Identify which cell holds the provided text, then report its [x, y] central coordinate. 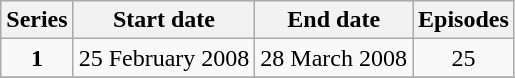
Episodes [464, 20]
1 [37, 58]
Start date [164, 20]
25 February 2008 [164, 58]
End date [334, 20]
Series [37, 20]
25 [464, 58]
28 March 2008 [334, 58]
